Identify which cell holds the provided text, then report its [x, y] central coordinate. 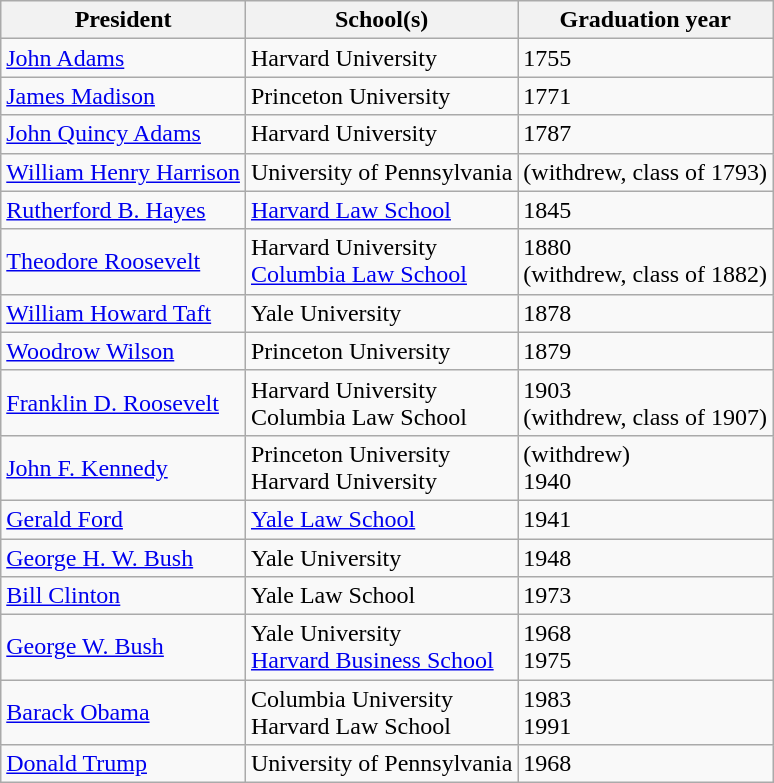
Princeton UniversityHarvard University [381, 468]
George H. W. Bush [124, 557]
1973 [646, 596]
Theodore Roosevelt [124, 262]
(withdrew)1940 [646, 468]
President [124, 20]
Harvard Law School [381, 210]
Yale UniversityHarvard Business School [381, 648]
William Howard Taft [124, 313]
1878 [646, 313]
Bill Clinton [124, 596]
1903(withdrew, class of 1907) [646, 402]
Graduation year [646, 20]
Gerald Ford [124, 519]
1787 [646, 134]
1755 [646, 58]
1845 [646, 210]
1880(withdrew, class of 1882) [646, 262]
Franklin D. Roosevelt [124, 402]
(withdrew, class of 1793) [646, 172]
James Madison [124, 96]
George W. Bush [124, 648]
19681975 [646, 648]
Donald Trump [124, 764]
John Adams [124, 58]
William Henry Harrison [124, 172]
Woodrow Wilson [124, 351]
Barack Obama [124, 712]
1941 [646, 519]
19831991 [646, 712]
1968 [646, 764]
Columbia UniversityHarvard Law School [381, 712]
John Quincy Adams [124, 134]
John F. Kennedy [124, 468]
School(s) [381, 20]
1879 [646, 351]
Rutherford B. Hayes [124, 210]
1771 [646, 96]
1948 [646, 557]
